Provide the (x, y) coordinate of the cell's center where the given text is located.  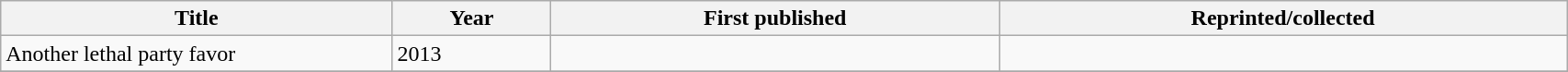
Year (472, 18)
Title (197, 18)
2013 (472, 54)
First published (775, 18)
Reprinted/collected (1283, 18)
Another lethal party favor (197, 54)
